Scan for the cell matching the given text and deliver its [X, Y] coordinate at center. 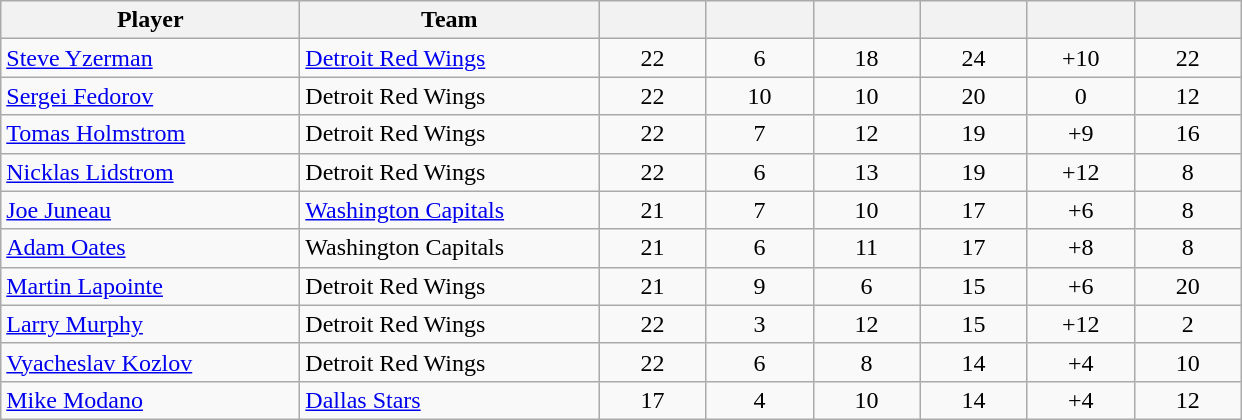
+8 [1080, 248]
9 [760, 286]
Mike Modano [150, 400]
Player [150, 20]
Team [450, 20]
Martin Lapointe [150, 286]
+9 [1080, 134]
3 [760, 324]
+10 [1080, 58]
Steve Yzerman [150, 58]
Joe Juneau [150, 210]
24 [974, 58]
11 [866, 248]
Vyacheslav Kozlov [150, 362]
Nicklas Lidstrom [150, 172]
0 [1080, 96]
16 [1188, 134]
Tomas Holmstrom [150, 134]
Sergei Fedorov [150, 96]
18 [866, 58]
13 [866, 172]
Adam Oates [150, 248]
4 [760, 400]
Dallas Stars [450, 400]
2 [1188, 324]
Larry Murphy [150, 324]
